For the text-containing cell, return its midpoint in [x, y] coordinate format. 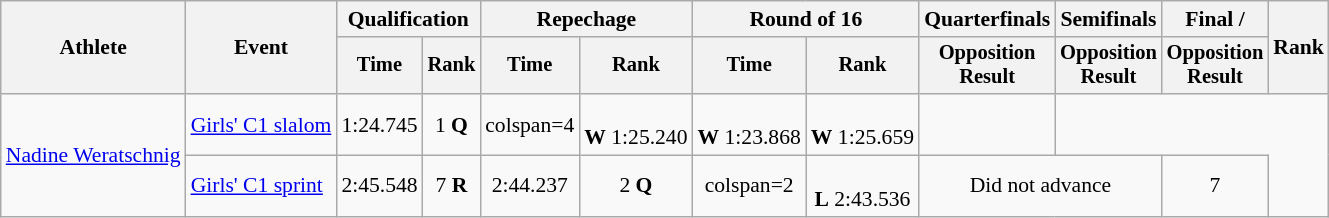
1 Q [452, 124]
Semifinals [1108, 19]
7 [1216, 186]
Did not advance [1040, 186]
Round of 16 [806, 19]
Athlete [94, 48]
2:44.237 [530, 186]
2 Q [636, 186]
L 2:43.536 [862, 186]
Quarterfinals [987, 19]
W 1:25.659 [862, 124]
W 1:23.868 [750, 124]
W 1:25.240 [636, 124]
Repechage [586, 19]
Final / [1216, 19]
Qualification [408, 19]
colspan=4 [530, 124]
2:45.548 [379, 186]
7 R [452, 186]
Event [262, 48]
Girls' C1 slalom [262, 124]
Girls' C1 sprint [262, 186]
Nadine Weratschnig [94, 155]
1:24.745 [379, 124]
colspan=2 [750, 186]
